Pinpoint the cell where the given text exists, returning its (X, Y) midpoint coordinate. 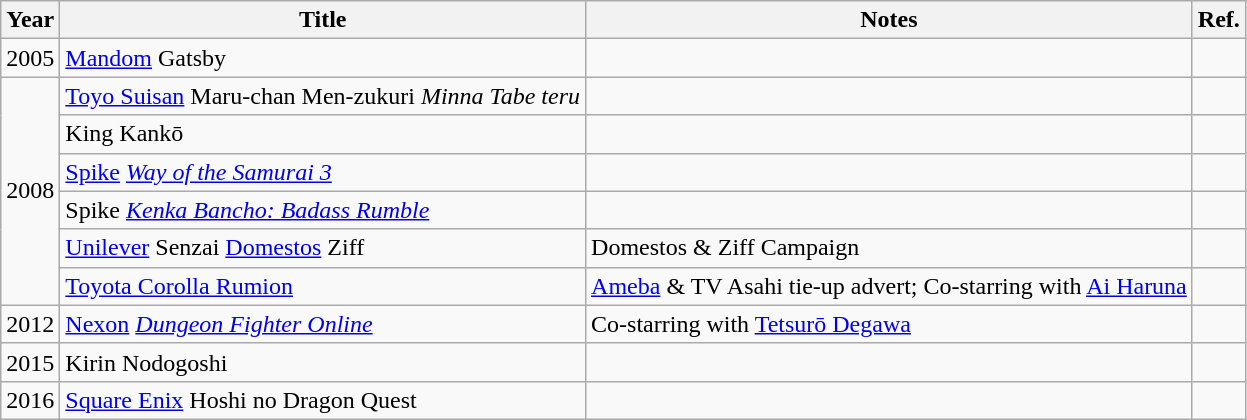
Spike Kenka Bancho: Badass Rumble (323, 210)
2012 (30, 324)
Square Enix Hoshi no Dragon Quest (323, 400)
Unilever Senzai Domestos Ziff (323, 248)
Year (30, 20)
Spike Way of the Samurai 3 (323, 172)
King Kankō (323, 134)
2016 (30, 400)
Ameba & TV Asahi tie-up advert; Co-starring with Ai Haruna (890, 286)
2015 (30, 362)
Mandom Gatsby (323, 58)
Domestos & Ziff Campaign (890, 248)
Title (323, 20)
Co-starring with Tetsurō Degawa (890, 324)
Toyota Corolla Rumion (323, 286)
Kirin Nodogoshi (323, 362)
Toyo Suisan Maru-chan Men-zukuri Minna Tabe teru (323, 96)
2008 (30, 191)
2005 (30, 58)
Ref. (1218, 20)
Notes (890, 20)
Nexon Dungeon Fighter Online (323, 324)
